Determine the (X, Y) coordinate at the center of the cell enclosing the given text.  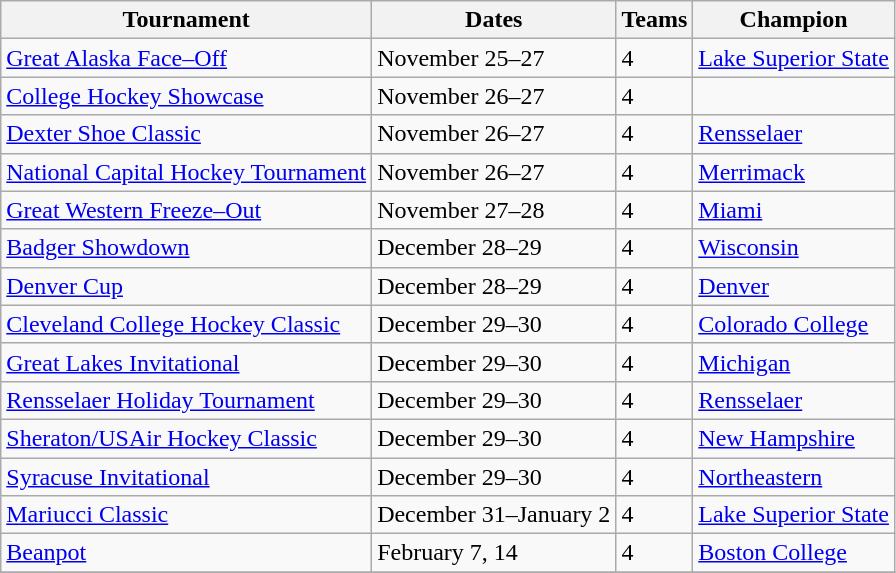
Miami (794, 210)
February 7, 14 (494, 553)
Teams (654, 20)
Mariucci Classic (186, 515)
Great Alaska Face–Off (186, 58)
Dates (494, 20)
Tournament (186, 20)
College Hockey Showcase (186, 96)
Dexter Shoe Classic (186, 134)
Great Western Freeze–Out (186, 210)
Colorado College (794, 324)
Cleveland College Hockey Classic (186, 324)
National Capital Hockey Tournament (186, 172)
Boston College (794, 553)
Wisconsin (794, 248)
New Hampshire (794, 438)
Great Lakes Invitational (186, 362)
Beanpot (186, 553)
November 27–28 (494, 210)
December 31–January 2 (494, 515)
Syracuse Invitational (186, 477)
Northeastern (794, 477)
Denver Cup (186, 286)
Merrimack (794, 172)
Rensselaer Holiday Tournament (186, 400)
Badger Showdown (186, 248)
November 25–27 (494, 58)
Champion (794, 20)
Michigan (794, 362)
Denver (794, 286)
Sheraton/USAir Hockey Classic (186, 438)
